Search for the cell housing the specified text and yield its (X, Y) center coordinate. 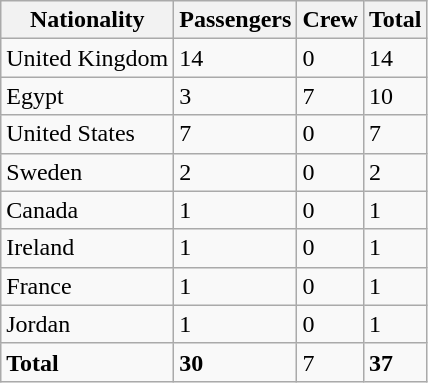
United Kingdom (88, 58)
Egypt (88, 96)
Nationality (88, 20)
France (88, 286)
10 (395, 96)
Crew (330, 20)
37 (395, 362)
30 (236, 362)
Canada (88, 210)
Passengers (236, 20)
Sweden (88, 172)
United States (88, 134)
Jordan (88, 324)
Ireland (88, 248)
3 (236, 96)
